Output the (x, y) coordinate of the center of the cell containing the given text.  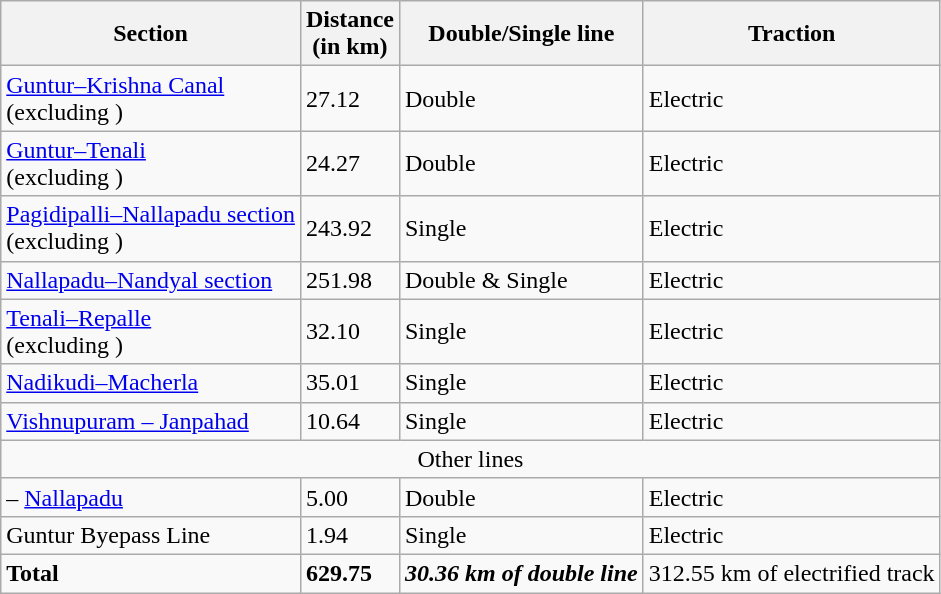
Pagidipalli–Nallapadu section(excluding ) (151, 228)
35.01 (350, 383)
32.10 (350, 332)
Section (151, 34)
Guntur Byepass Line (151, 535)
Total (151, 573)
251.98 (350, 280)
Other lines (470, 459)
243.92 (350, 228)
Vishnupuram – Janpahad (151, 421)
Tenali–Repalle(excluding ) (151, 332)
1.94 (350, 535)
– Nallapadu (151, 497)
Guntur–Krishna Canal(excluding ) (151, 98)
27.12 (350, 98)
Distance(in km) (350, 34)
10.64 (350, 421)
Nadikudi–Macherla (151, 383)
5.00 (350, 497)
312.55 km of electrified track (792, 573)
Nallapadu–Nandyal section (151, 280)
Double/Single line (521, 34)
24.27 (350, 164)
Traction (792, 34)
629.75 (350, 573)
Double & Single (521, 280)
Guntur–Tenali(excluding ) (151, 164)
30.36 km of double line (521, 573)
